Scan for the cell matching the given text and deliver its [x, y] coordinate at center. 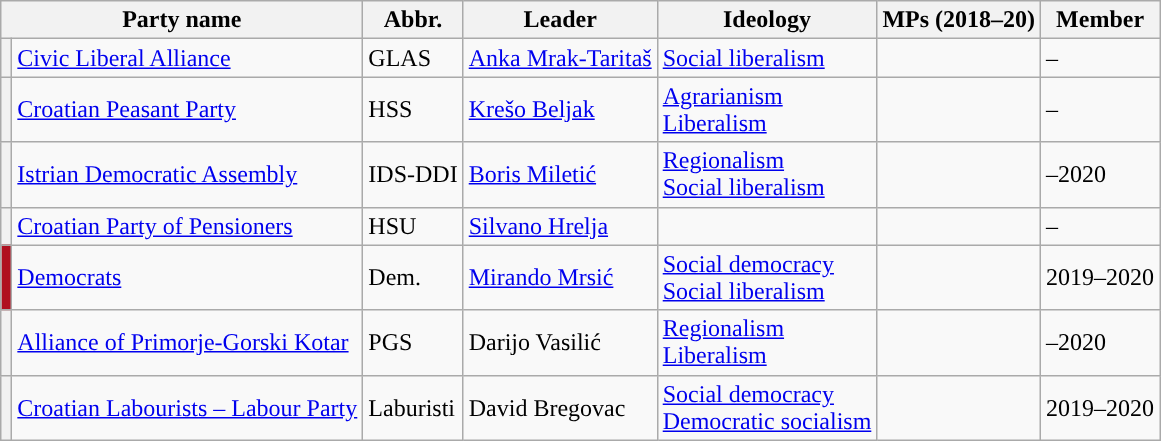
Member [1100, 20]
Civic Liberal Alliance [188, 58]
Krešo Beljak [560, 110]
MPs (2018–20) [959, 20]
IDS-DDI [413, 174]
Darijo Vasilić [560, 342]
Social democracyDemocratic socialism [767, 408]
Silvano Hrelja [560, 226]
David Bregovac [560, 408]
Croatian Peasant Party [188, 110]
Boris Miletić [560, 174]
Party name [182, 20]
HSU [413, 226]
RegionalismSocial liberalism [767, 174]
Croatian Party of Pensioners [188, 226]
AgrarianismLiberalism [767, 110]
Alliance of Primorje-Gorski Kotar [188, 342]
Croatian Labourists – Labour Party [188, 408]
Leader [560, 20]
Istrian Democratic Assembly [188, 174]
Social liberalism [767, 58]
Mirando Mrsić [560, 278]
RegionalismLiberalism [767, 342]
Dem. [413, 278]
PGS [413, 342]
Social democracySocial liberalism [767, 278]
GLAS [413, 58]
Anka Mrak-Taritaš [560, 58]
Abbr. [413, 20]
Ideology [767, 20]
Laburisti [413, 408]
HSS [413, 110]
Democrats [188, 278]
